Pinpoint the cell where the given text exists, returning its (x, y) midpoint coordinate. 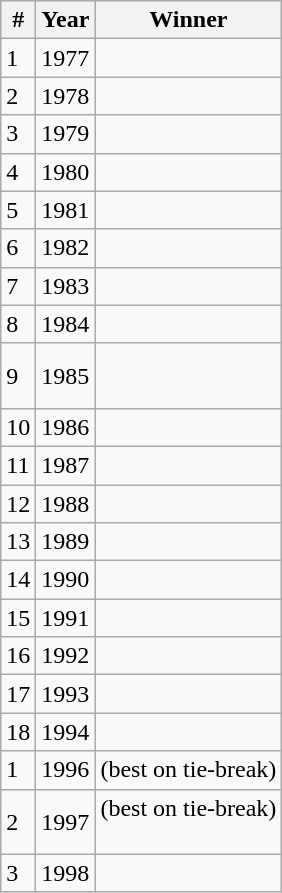
1985 (66, 376)
1979 (66, 134)
1998 (66, 873)
13 (18, 542)
1986 (66, 427)
6 (18, 248)
10 (18, 427)
8 (18, 324)
18 (18, 732)
1996 (66, 770)
1997 (66, 822)
7 (18, 286)
1977 (66, 58)
Year (66, 20)
9 (18, 376)
1981 (66, 210)
1980 (66, 172)
12 (18, 503)
17 (18, 694)
1984 (66, 324)
4 (18, 172)
5 (18, 210)
16 (18, 656)
1987 (66, 465)
14 (18, 580)
1978 (66, 96)
Winner (188, 20)
1988 (66, 503)
1991 (66, 618)
1983 (66, 286)
15 (18, 618)
1994 (66, 732)
11 (18, 465)
1993 (66, 694)
1990 (66, 580)
# (18, 20)
1992 (66, 656)
1982 (66, 248)
1989 (66, 542)
